Search for the cell housing the specified text and yield its [X, Y] center coordinate. 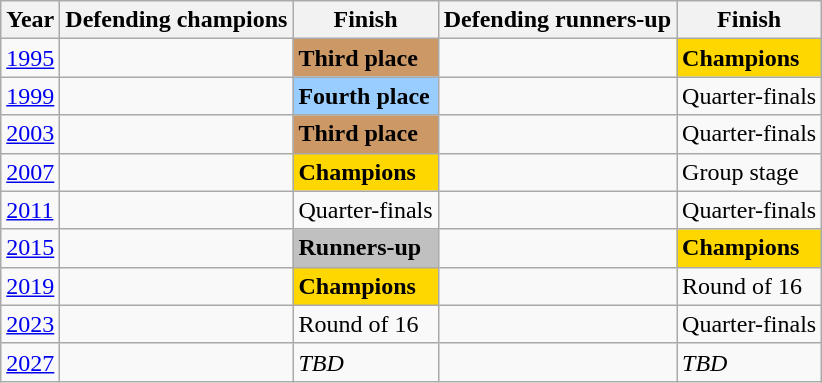
Group stage [750, 172]
2019 [30, 286]
2015 [30, 248]
Year [30, 20]
Defending champions [176, 20]
2007 [30, 172]
2027 [30, 362]
Defending runners-up [557, 20]
2011 [30, 210]
1999 [30, 96]
Fourth place [366, 96]
2023 [30, 324]
2003 [30, 134]
1995 [30, 58]
Runners-up [366, 248]
